Identify which cell holds the provided text, then report its (x, y) central coordinate. 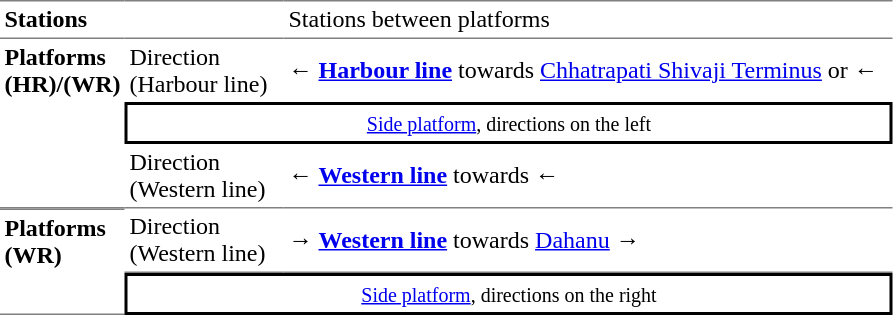
Side platform, directions on the left (509, 123)
Stations between platforms (588, 19)
Direction (Harbour line) (204, 70)
Platforms(HR)/(WR) (62, 124)
Stations (62, 19)
Platforms(WR) (62, 261)
← Western line towards ← (588, 176)
→ Western line towards Dahanu → (588, 240)
Side platform, directions on the right (509, 294)
← Harbour line towards Chhatrapati Shivaji Terminus or ← (588, 70)
